From the cell containing the given text, extract its center point as [x, y] coordinate. 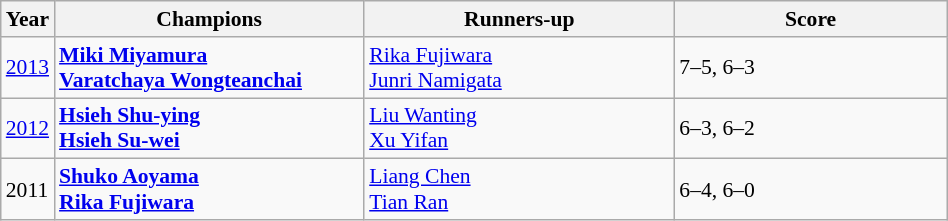
Hsieh Shu-ying Hsieh Su-wei [209, 128]
Liu Wanting Xu Yifan [519, 128]
Liang Chen Tian Ran [519, 190]
6–3, 6–2 [810, 128]
Rika Fujiwara Junri Namigata [519, 68]
2012 [28, 128]
Miki Miyamura Varatchaya Wongteanchai [209, 68]
Shuko Aoyama Rika Fujiwara [209, 190]
Runners-up [519, 19]
2011 [28, 190]
Year [28, 19]
Champions [209, 19]
2013 [28, 68]
7–5, 6–3 [810, 68]
6–4, 6–0 [810, 190]
Score [810, 19]
